Extract the (X, Y) coordinate from the center of the cell holding the provided text.  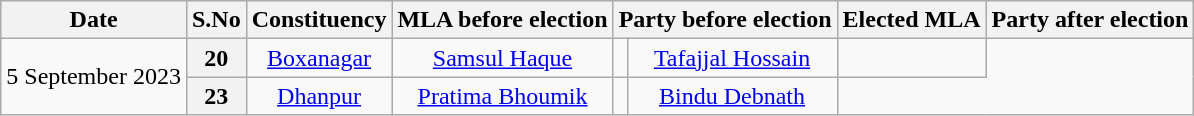
Elected MLA (912, 20)
Boxanagar (319, 58)
Constituency (319, 20)
20 (216, 58)
5 September 2023 (94, 77)
MLA before election (502, 20)
23 (216, 96)
S.No (216, 20)
Samsul Haque (502, 58)
Date (94, 20)
Party before election (725, 20)
Tafajjal Hossain (732, 58)
Party after election (1090, 20)
Dhanpur (319, 96)
Pratima Bhoumik (502, 96)
Bindu Debnath (732, 96)
